Identify which cell holds the provided text, then report its (X, Y) central coordinate. 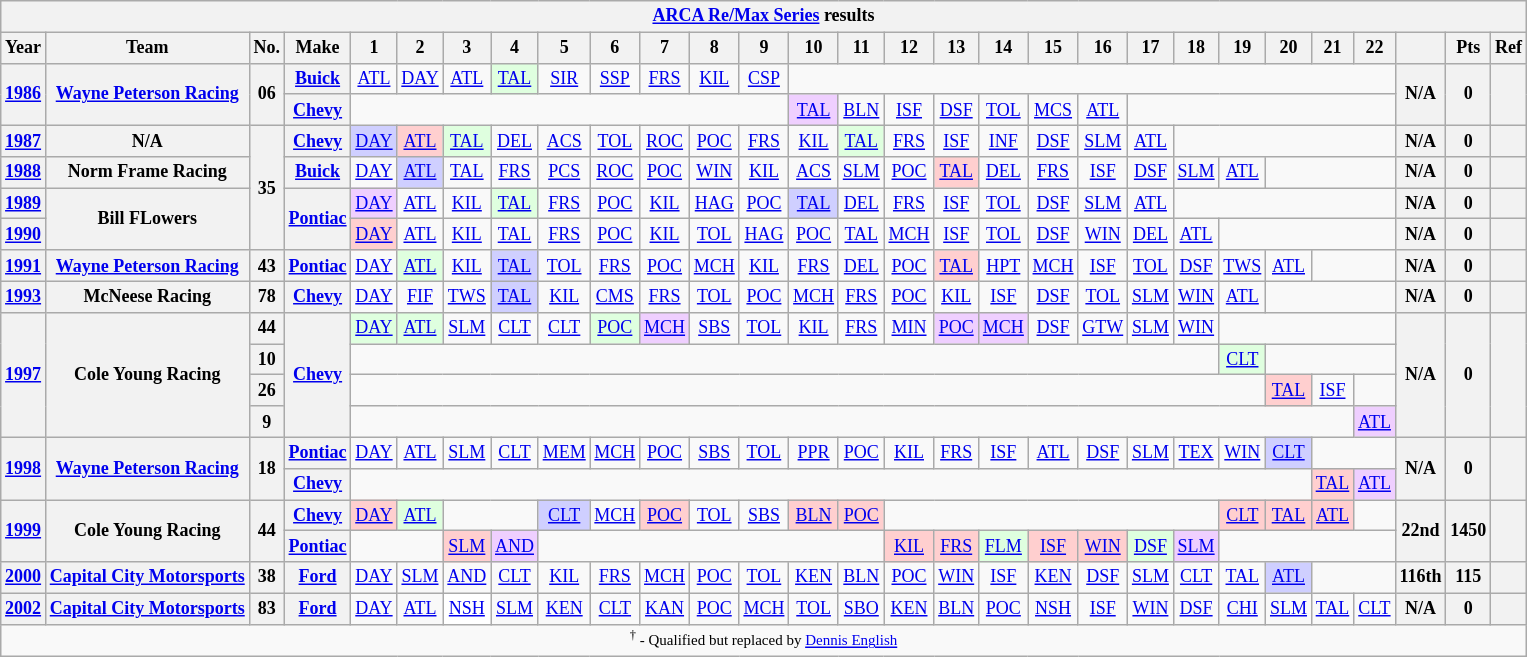
3 (467, 48)
Ref (1509, 48)
HPT (1004, 266)
1993 (24, 296)
11 (861, 48)
KAN (665, 608)
1991 (24, 266)
FLM (1004, 546)
6 (615, 48)
38 (266, 578)
1999 (24, 531)
13 (956, 48)
17 (1151, 48)
115 (1468, 578)
MEM (564, 452)
INF (1004, 140)
No. (266, 48)
8 (714, 48)
2 (420, 48)
4 (515, 48)
Year (24, 48)
15 (1053, 48)
19 (1242, 48)
MIN (909, 328)
PPR (814, 452)
Team (147, 48)
Make (318, 48)
22nd (1420, 531)
1987 (24, 140)
Norm Frame Racing (147, 172)
CHI (1242, 608)
2002 (24, 608)
MCS (1053, 110)
TEX (1196, 452)
SIR (564, 78)
7 (665, 48)
1997 (24, 374)
06 (266, 94)
McNeese Racing (147, 296)
21 (1332, 48)
1450 (1468, 531)
Pts (1468, 48)
1986 (24, 94)
CSP (764, 78)
22 (1375, 48)
SSP (615, 78)
FIF (420, 296)
16 (1103, 48)
GTW (1103, 328)
CMS (615, 296)
83 (266, 608)
SBO (861, 608)
26 (266, 390)
35 (266, 188)
14 (1004, 48)
12 (909, 48)
1998 (24, 468)
20 (1289, 48)
PCS (564, 172)
78 (266, 296)
116th (1420, 578)
1 (374, 48)
Bill FLowers (147, 219)
1989 (24, 204)
1990 (24, 234)
2000 (24, 578)
1988 (24, 172)
5 (564, 48)
† - Qualified but replaced by Dennis English (764, 640)
43 (266, 266)
ARCA Re/Max Series results (764, 16)
